Extract the [X, Y] coordinate from the center of the cell holding the provided text.  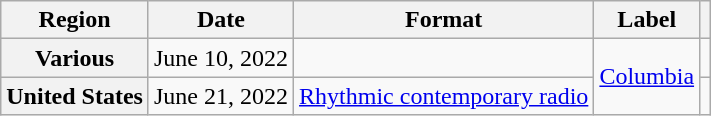
Format [444, 20]
Rhythmic contemporary radio [444, 96]
Date [220, 20]
Various [75, 58]
June 10, 2022 [220, 58]
Region [75, 20]
June 21, 2022 [220, 96]
United States [75, 96]
Columbia [647, 77]
Label [647, 20]
